Scan for the cell matching the given text and deliver its [X, Y] coordinate at center. 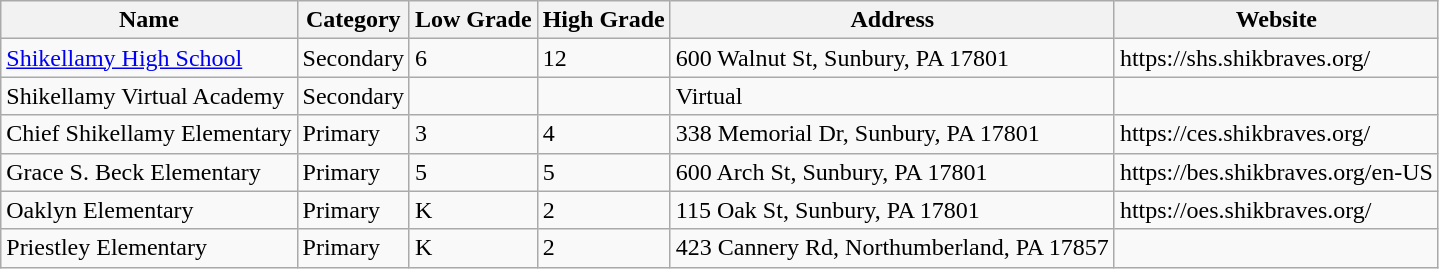
Category [353, 20]
Address [892, 20]
Virtual [892, 96]
4 [604, 134]
Priestley Elementary [149, 248]
https://shs.shikbraves.org/ [1276, 58]
338 Memorial Dr, Sunbury, PA 17801 [892, 134]
12 [604, 58]
600 Arch St, Sunbury, PA 17801 [892, 172]
Oaklyn Elementary [149, 210]
High Grade [604, 20]
423 Cannery Rd, Northumberland, PA 17857 [892, 248]
3 [473, 134]
115 Oak St, Sunbury, PA 17801 [892, 210]
6 [473, 58]
Name [149, 20]
Shikellamy Virtual Academy [149, 96]
Grace S. Beck Elementary [149, 172]
https://oes.shikbraves.org/ [1276, 210]
Website [1276, 20]
https://ces.shikbraves.org/ [1276, 134]
https://bes.shikbraves.org/en-US [1276, 172]
600 Walnut St, Sunbury, PA 17801 [892, 58]
Shikellamy High School [149, 58]
Chief Shikellamy Elementary [149, 134]
Low Grade [473, 20]
